Detect which cell encompasses the target text, then output its (X, Y) center coordinate. 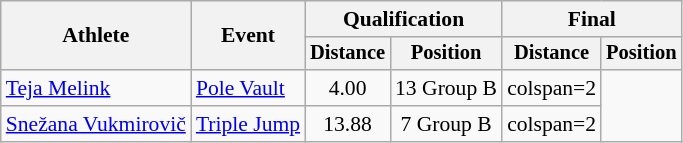
Qualification (404, 19)
7 Group B (446, 124)
Triple Jump (248, 124)
13 Group B (446, 88)
Teja Melink (96, 88)
Event (248, 36)
4.00 (348, 88)
Athlete (96, 36)
13.88 (348, 124)
Snežana Vukmirovič (96, 124)
Final (592, 19)
Pole Vault (248, 88)
